Determine the [X, Y] coordinate at the center of the cell enclosing the given text.  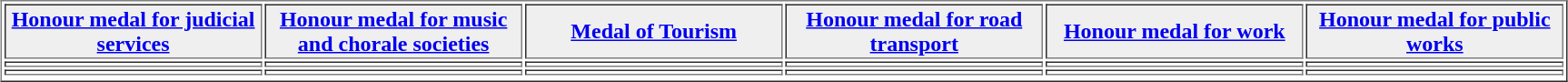
Honour medal for music and chorale societies [393, 31]
Honour medal for public works [1435, 31]
Medal of Tourism [654, 31]
Honour medal for road transport [914, 31]
Honour medal for judicial services [134, 31]
Honour medal for work [1175, 31]
